Search for the cell housing the specified text and yield its (x, y) center coordinate. 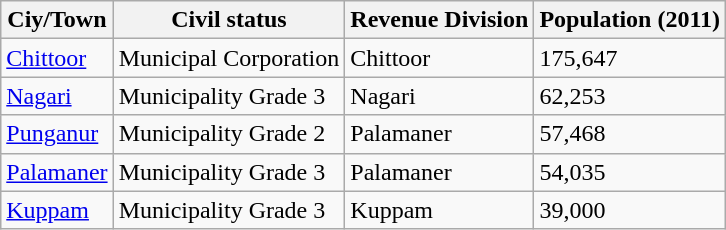
39,000 (630, 210)
Population (2011) (630, 20)
Revenue Division (440, 20)
62,253 (630, 96)
54,035 (630, 172)
Ciy/Town (57, 20)
57,468 (630, 134)
175,647 (630, 58)
Civil status (229, 20)
Punganur (57, 134)
Municipality Grade 2 (229, 134)
Municipal Corporation (229, 58)
